Capture the cell that displays the provided text and extract its [X, Y] central coordinate. 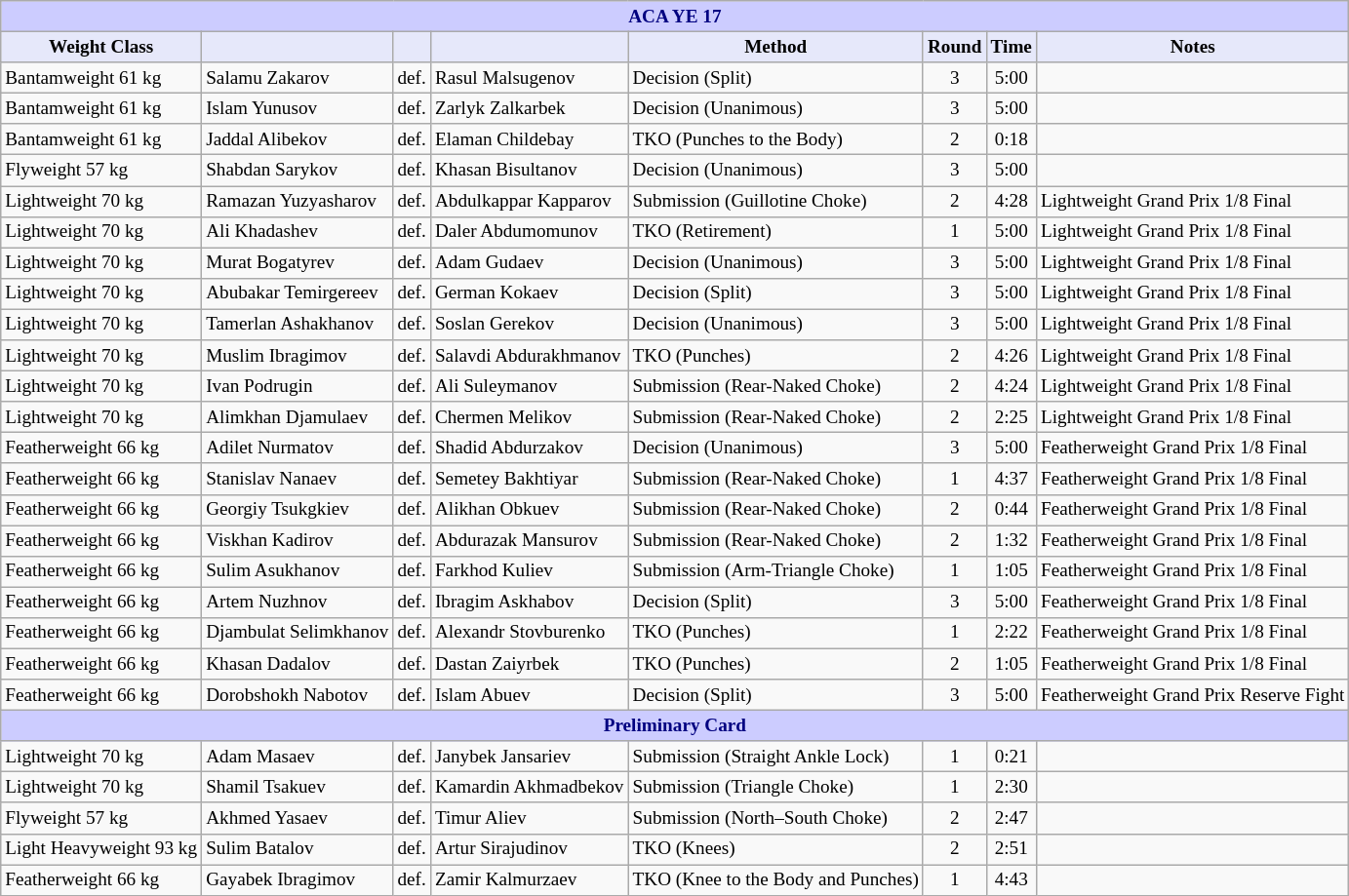
2:47 [1011, 818]
Zarlyk Zalkarbek [529, 108]
TKO (Punches to the Body) [775, 139]
Khasan Bisultanov [529, 171]
Salavdi Abdurakhmanov [529, 356]
Preliminary Card [675, 725]
Viskhan Kadirov [298, 540]
4:43 [1011, 879]
2:22 [1011, 633]
Submission (Straight Ankle Lock) [775, 757]
TKO (Retirement) [775, 232]
Ibragim Askhabov [529, 603]
Shadid Abdurzakov [529, 448]
Submission (Triangle Choke) [775, 788]
Tamerlan Ashakhanov [298, 325]
Featherweight Grand Prix Reserve Fight [1192, 695]
Weight Class [101, 47]
Georgiy Tsukgkiev [298, 510]
Timur Aliev [529, 818]
Elaman Childebay [529, 139]
Soslan Gerekov [529, 325]
Submission (North–South Choke) [775, 818]
Islam Yunusov [298, 108]
Ivan Podrugin [298, 386]
ACA YE 17 [675, 17]
Stanislav Nanaev [298, 479]
Alimkhan Djamulaev [298, 417]
Semetey Bakhtiyar [529, 479]
1:32 [1011, 540]
Salamu Zakarov [298, 78]
Daler Abdumomunov [529, 232]
Khasan Dadalov [298, 664]
0:21 [1011, 757]
Gayabek Ibragimov [298, 879]
Ali Suleymanov [529, 386]
Akhmed Yasaev [298, 818]
TKO (Knee to the Body and Punches) [775, 879]
Alexandr Stovburenko [529, 633]
Jaddal Alibekov [298, 139]
German Kokaev [529, 293]
Sulim Batalov [298, 849]
Adam Masaev [298, 757]
Kamardin Akhmadbekov [529, 788]
Zamir Kalmurzaev [529, 879]
Adilet Nurmatov [298, 448]
Rasul Malsugenov [529, 78]
Shabdan Sarykov [298, 171]
Sulim Asukhanov [298, 571]
0:18 [1011, 139]
Alikhan Obkuev [529, 510]
Notes [1192, 47]
2:25 [1011, 417]
Islam Abuev [529, 695]
Submission (Guillotine Choke) [775, 201]
Dorobshokh Nabotov [298, 695]
Abubakar Temirgereev [298, 293]
Murat Bogatyrev [298, 263]
Janybek Jansariev [529, 757]
Ali Khadashev [298, 232]
0:44 [1011, 510]
Muslim Ibragimov [298, 356]
Shamil Tsakuev [298, 788]
Submission (Arm-Triangle Choke) [775, 571]
Abdurazak Mansurov [529, 540]
4:24 [1011, 386]
Time [1011, 47]
Round [954, 47]
4:37 [1011, 479]
Chermen Melikov [529, 417]
Light Heavyweight 93 kg [101, 849]
Artur Sirajudinov [529, 849]
2:51 [1011, 849]
Farkhod Kuliev [529, 571]
Adam Gudaev [529, 263]
4:26 [1011, 356]
Dastan Zaiyrbek [529, 664]
Method [775, 47]
Artem Nuzhnov [298, 603]
2:30 [1011, 788]
4:28 [1011, 201]
TKO (Knees) [775, 849]
Abdulkappar Kapparov [529, 201]
Ramazan Yuzyasharov [298, 201]
Djambulat Selimkhanov [298, 633]
